Detect which cell encompasses the target text, then output its (x, y) center coordinate. 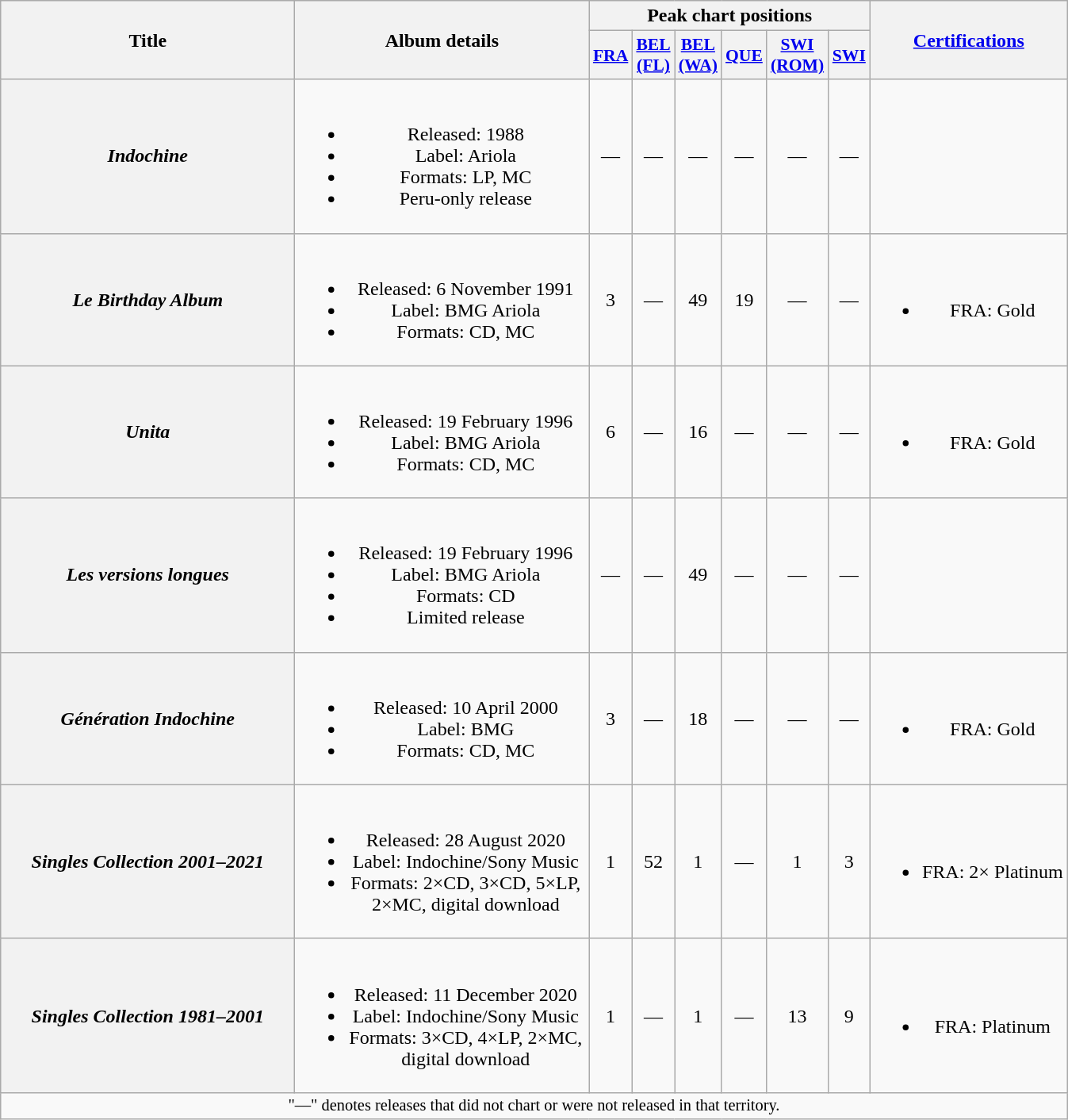
SWI(ROM) (798, 56)
Released: 6 November 1991Label: BMG AriolaFormats: CD, MC (442, 300)
Peak chart positions (729, 16)
16 (698, 432)
FRA (611, 56)
Le Birthday Album (147, 300)
Singles Collection 2001–2021 (147, 861)
Singles Collection 1981–2001 (147, 1015)
6 (611, 432)
19 (744, 300)
"—" denotes releases that did not chart or were not released in that territory. (534, 1106)
18 (698, 719)
Released: 11 December 2020Label: Indochine/Sony MusicFormats: 3×CD, 4×LP, 2×MC, digital download (442, 1015)
BEL (FL) (653, 56)
Title (147, 40)
52 (653, 861)
Certifications (969, 40)
Les versions longues (147, 575)
Unita (147, 432)
Released: 10 April 2000Label: BMGFormats: CD, MC (442, 719)
Released: 19 February 1996Label: BMG AriolaFormats: CD, MC (442, 432)
Album details (442, 40)
Génération Indochine (147, 719)
13 (798, 1015)
Released: 1988Label: AriolaFormats: LP, MCPeru-only release (442, 156)
Released: 19 February 1996Label: BMG AriolaFormats: CDLimited release (442, 575)
FRA: Platinum (969, 1015)
9 (848, 1015)
Indochine (147, 156)
BEL (WA) (698, 56)
SWI (848, 56)
Released: 28 August 2020Label: Indochine/Sony MusicFormats: 2×CD, 3×CD, 5×LP, 2×MC, digital download (442, 861)
QUE (744, 56)
FRA: 2× Platinum (969, 861)
